Provide the [x, y] coordinate of the cell's center where the given text is located.  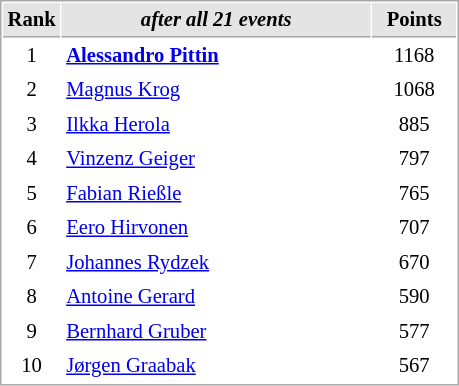
Fabian Rießle [216, 194]
Alessandro Pittin [216, 56]
Eero Hirvonen [216, 228]
4 [32, 158]
577 [414, 332]
1068 [414, 90]
Vinzenz Geiger [216, 158]
2 [32, 90]
670 [414, 262]
10 [32, 366]
797 [414, 158]
Magnus Krog [216, 90]
885 [414, 124]
9 [32, 332]
Antoine Gerard [216, 296]
Points [414, 20]
Jørgen Graabak [216, 366]
Bernhard Gruber [216, 332]
Johannes Rydzek [216, 262]
7 [32, 262]
765 [414, 194]
8 [32, 296]
567 [414, 366]
3 [32, 124]
590 [414, 296]
5 [32, 194]
Rank [32, 20]
1 [32, 56]
after all 21 events [216, 20]
6 [32, 228]
Ilkka Herola [216, 124]
707 [414, 228]
1168 [414, 56]
